From the cell containing the given text, extract its center point as [x, y] coordinate. 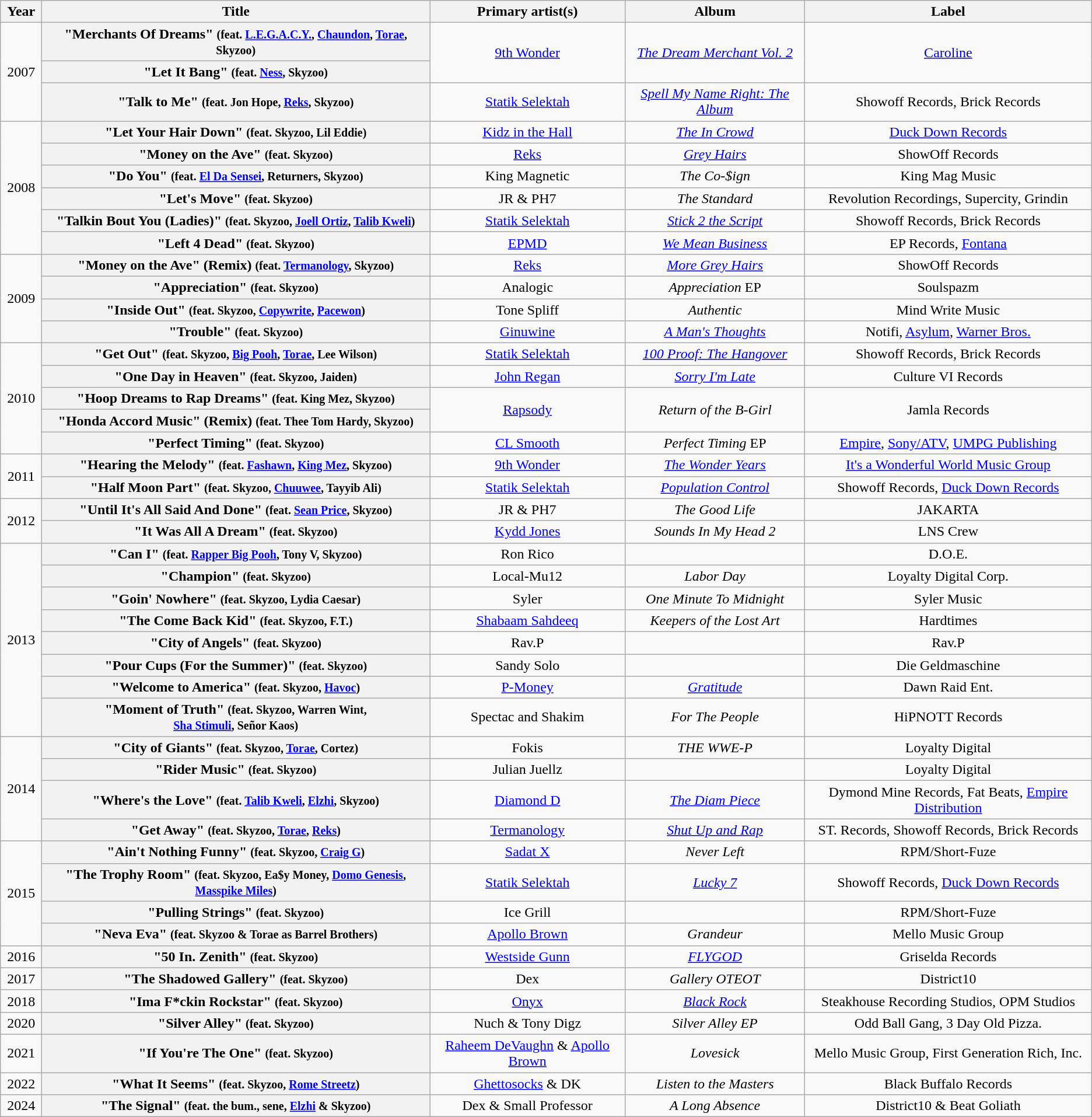
Nuch & Tony Digz [527, 1023]
ST. Records, Showoff Records, Brick Records [949, 830]
King Mag Music [949, 176]
The Good Life [715, 509]
Apollo Brown [527, 934]
EP Records, Fontana [949, 243]
"Pulling Strings" (feat. Skyzoo) [236, 912]
One Minute To Midnight [715, 598]
For The People [715, 718]
Sadat X [527, 852]
Dex [527, 979]
Soulspazm [949, 287]
Return of the B-Girl [715, 410]
Grandeur [715, 934]
"Get Out" (feat. Skyzoo, Big Pooh, Torae, Lee Wilson) [236, 354]
"Where's the Love" (feat. Talib Kweli, Elzhi, Skyzoo) [236, 800]
"Merchants Of Dreams" (feat. L.E.G.A.C.Y., Chaundon, Torae, Skyzoo) [236, 42]
"Hearing the Melody" (feat. Fashawn, King Mez, Skyzoo) [236, 465]
"Perfect Timing" (feat. Skyzoo) [236, 443]
Lucky 7 [715, 882]
The Dream Merchant Vol. 2 [715, 53]
District10 [949, 979]
Ron Rico [527, 554]
Westside Gunn [527, 957]
Gallery OTEOT [715, 979]
"Let's Move" (feat. Skyzoo) [236, 198]
Authentic [715, 310]
2008 [21, 187]
Kydd Jones [527, 532]
Kidz in the Hall [527, 132]
Perfect Timing EP [715, 443]
"Appreciation" (feat. Skyzoo) [236, 287]
2021 [21, 1053]
Analogic [527, 287]
100 Proof: The Hangover [715, 354]
Sorry I'm Late [715, 376]
Termanology [527, 830]
2015 [21, 893]
2022 [21, 1084]
We Mean Business [715, 243]
"Money on the Ave" (Remix) (feat. Termanology, Skyzoo) [236, 265]
"The Come Back Kid" (feat. Skyzoo, F.T.) [236, 620]
Caroline [949, 53]
LNS Crew [949, 532]
EPMD [527, 243]
Dex & Small Professor [527, 1106]
"Let It Bang" (feat. Ness, Skyzoo) [236, 72]
Syler [527, 598]
2009 [21, 298]
"What It Seems" (feat. Skyzoo, Rome Streetz) [236, 1084]
Die Geldmaschine [949, 665]
2013 [21, 640]
"Money on the Ave" (feat. Skyzoo) [236, 154]
"Until It's All Said And Done" (feat. Sean Price, Skyzoo) [236, 509]
Listen to the Masters [715, 1084]
2018 [21, 1001]
Julian Juellz [527, 770]
Keepers of the Lost Art [715, 620]
"Talkin Bout You (Ladies)" (feat. Skyzoo, Joell Ortiz, Talib Kweli) [236, 221]
Shut Up and Rap [715, 830]
Mello Music Group [949, 934]
Jamla Records [949, 410]
Population Control [715, 487]
2007 [21, 72]
"One Day in Heaven" (feat. Skyzoo, Jaiden) [236, 376]
D.O.E. [949, 554]
Title [236, 12]
"Half Moon Part" (feat. Skyzoo, Chuuwee, Tayyib Ali) [236, 487]
It's a Wonderful World Music Group [949, 465]
Duck Down Records [949, 132]
2011 [21, 476]
"Pour Cups (For the Summer)" (feat. Skyzoo) [236, 665]
"The Signal" (feat. the bum., sene, Elzhi & Skyzoo) [236, 1106]
"Do You" (feat. El Da Sensei, Returners, Skyzoo) [236, 176]
Notifi, Asylum, Warner Bros. [949, 332]
The Wonder Years [715, 465]
Syler Music [949, 598]
Steakhouse Recording Studios, OPM Studios [949, 1001]
2017 [21, 979]
Labor Day [715, 576]
"The Trophy Room" (feat. Skyzoo, Ea$y Money, Domo Genesis, Masspike Miles) [236, 882]
Lovesick [715, 1053]
"Can I" (feat. Rapper Big Pooh, Tony V, Skyzoo) [236, 554]
Dawn Raid Ent. [949, 687]
Year [21, 12]
Empire, Sony/ATV, UMPG Publishing [949, 443]
Griselda Records [949, 957]
"Hoop Dreams to Rap Dreams" (feat. King Mez, Skyzoo) [236, 399]
King Magnetic [527, 176]
The Co-$ign [715, 176]
"Inside Out" (feat. Skyzoo, Copywrite, Pacewon) [236, 310]
"City of Giants" (feat. Skyzoo, Torae, Cortez) [236, 748]
More Grey Hairs [715, 265]
Shabaam Sahdeeq [527, 620]
"Honda Accord Music" (Remix) (feat. Thee Tom Hardy, Skyzoo) [236, 421]
Black Buffalo Records [949, 1084]
2024 [21, 1106]
Mind Write Music [949, 310]
"If You're The One" (feat. Skyzoo) [236, 1053]
Hardtimes [949, 620]
Rapsody [527, 410]
Grey Hairs [715, 154]
"Ain't Nothing Funny" (feat. Skyzoo, Craig G) [236, 852]
"Left 4 Dead" (feat. Skyzoo) [236, 243]
Ghettosocks & DK [527, 1084]
Raheem DeVaughn & Apollo Brown [527, 1053]
Local-Mu12 [527, 576]
"Welcome to America" (feat. Skyzoo, Havoc) [236, 687]
Album [715, 12]
"City of Angels" (feat. Skyzoo) [236, 643]
District10 & Beat Goliath [949, 1106]
"Moment of Truth" (feat. Skyzoo, Warren Wint,Sha Stimuli, Señor Kaos) [236, 718]
Fokis [527, 748]
2012 [21, 521]
"It Was All A Dream" (feat. Skyzoo) [236, 532]
Sandy Solo [527, 665]
"Champion" (feat. Skyzoo) [236, 576]
THE WWE-P [715, 748]
The Standard [715, 198]
Odd Ball Gang, 3 Day Old Pizza. [949, 1023]
"Silver Alley" (feat. Skyzoo) [236, 1023]
A Man's Thoughts [715, 332]
"Rider Music" (feat. Skyzoo) [236, 770]
Sounds In My Head 2 [715, 532]
HiPNOTT Records [949, 718]
2010 [21, 399]
P-Money [527, 687]
2014 [21, 789]
Dymond Mine Records, Fat Beats, Empire Distribution [949, 800]
"Let Your Hair Down" (feat. Skyzoo, Lil Eddie) [236, 132]
Appreciation EP [715, 287]
Black Rock [715, 1001]
Spell My Name Right: The Album [715, 102]
Spectac and Shakim [527, 718]
FLYGOD [715, 957]
2016 [21, 957]
"Ima F*ckin Rockstar" (feat. Skyzoo) [236, 1001]
Never Left [715, 852]
A Long Absence [715, 1106]
2020 [21, 1023]
Revolution Recordings, Supercity, Grindin [949, 198]
CL Smooth [527, 443]
"Get Away" (feat. Skyzoo, Torae, Reks) [236, 830]
John Regan [527, 376]
JAKARTA [949, 509]
The Diam Piece [715, 800]
Stick 2 the Script [715, 221]
Culture VI Records [949, 376]
"50 In. Zenith" (feat. Skyzoo) [236, 957]
The In Crowd [715, 132]
Gratitude [715, 687]
Ginuwine [527, 332]
Silver Alley EP [715, 1023]
Ice Grill [527, 912]
"Neva Eva" (feat. Skyzoo & Torae as Barrel Brothers) [236, 934]
"Trouble" (feat. Skyzoo) [236, 332]
"Goin' Nowhere" (feat. Skyzoo, Lydia Caesar) [236, 598]
Label [949, 12]
"The Shadowed Gallery" (feat. Skyzoo) [236, 979]
Loyalty Digital Corp. [949, 576]
Onyx [527, 1001]
Tone Spliff [527, 310]
Mello Music Group, First Generation Rich, Inc. [949, 1053]
Primary artist(s) [527, 12]
"Talk to Me" (feat. Jon Hope, Reks, Skyzoo) [236, 102]
Diamond D [527, 800]
